Return [X, Y] of the center of cell containing provided text 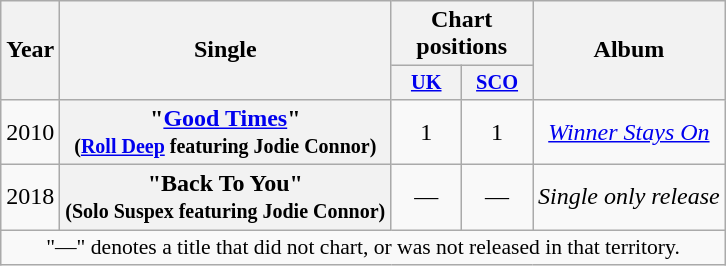
Year [30, 50]
UK [426, 83]
2018 [30, 198]
Single only release [628, 198]
2010 [30, 132]
"—" denotes a title that did not chart, or was not released in that territory. [364, 248]
Chartpositions [462, 34]
"Good Times"(Roll Deep featuring Jodie Connor) [226, 132]
"Back To You"(Solo Suspex featuring Jodie Connor) [226, 198]
Album [628, 50]
Single [226, 50]
SCO [498, 83]
Winner Stays On [628, 132]
